Output the (x, y) coordinate of the center of the cell containing the given text.  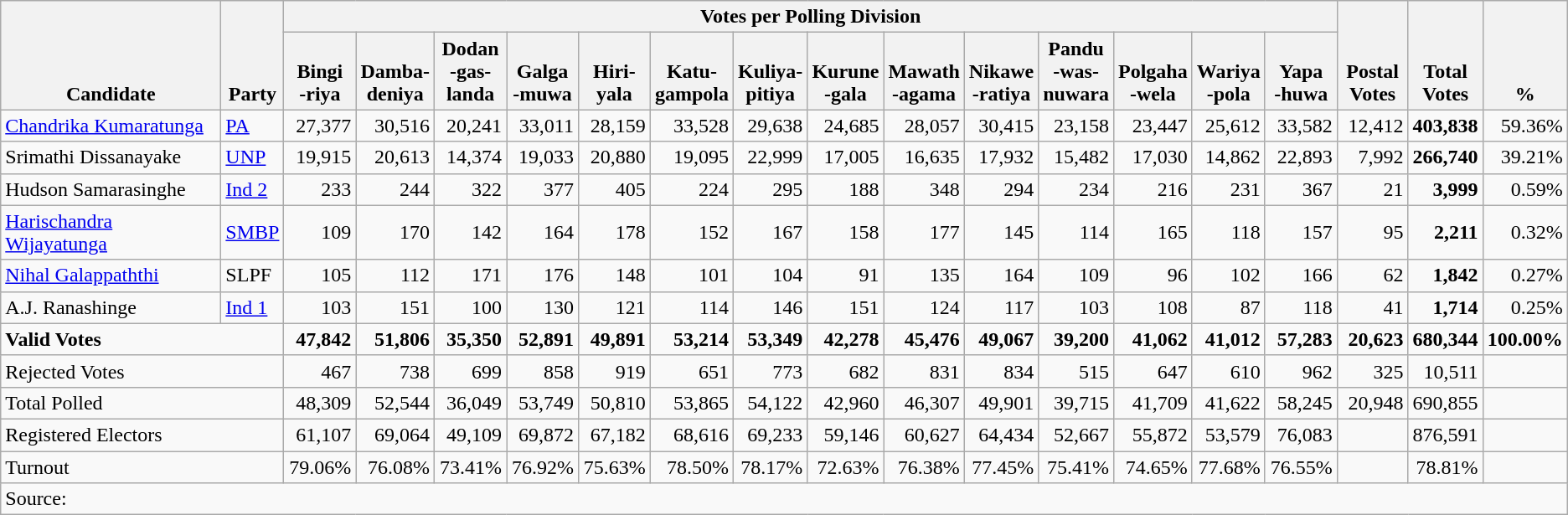
962 (1301, 371)
142 (471, 233)
29,638 (770, 126)
53,749 (543, 403)
16,635 (924, 157)
121 (614, 307)
Nikawe-ratiya (1001, 71)
244 (395, 189)
27,377 (320, 126)
Pandu-was-nuwara (1076, 71)
76.92% (543, 466)
UNP (253, 157)
41,012 (1228, 339)
Harischandra Wijayatunga (111, 233)
101 (692, 276)
322 (471, 189)
Hiri-yala (614, 71)
41,062 (1153, 339)
233 (320, 189)
30,415 (1001, 126)
20,948 (1372, 403)
Bingi-riya (320, 71)
24,685 (846, 126)
651 (692, 371)
42,278 (846, 339)
Total Votes (1446, 55)
51,806 (395, 339)
146 (770, 307)
102 (1228, 276)
SMBP (253, 233)
76.08% (395, 466)
377 (543, 189)
158 (846, 233)
12,412 (1372, 126)
49,901 (1001, 403)
68,616 (692, 435)
47,842 (320, 339)
58,245 (1301, 403)
36,049 (471, 403)
100.00% (1524, 339)
30,516 (395, 126)
49,109 (471, 435)
105 (320, 276)
53,349 (770, 339)
15,482 (1076, 157)
403,838 (1446, 126)
Yapa-huwa (1301, 71)
834 (1001, 371)
176 (543, 276)
39,200 (1076, 339)
76,083 (1301, 435)
165 (1153, 233)
14,862 (1228, 157)
Candidate (111, 55)
69,872 (543, 435)
54,122 (770, 403)
61,107 (320, 435)
52,667 (1076, 435)
Votes per Polling Division (811, 17)
20,613 (395, 157)
Ind 1 (253, 307)
78.81% (1446, 466)
19,095 (692, 157)
21 (1372, 189)
45,476 (924, 339)
60,627 (924, 435)
234 (1076, 189)
Kurune-gala (846, 71)
PostalVotes (1372, 55)
53,214 (692, 339)
295 (770, 189)
188 (846, 189)
167 (770, 233)
33,528 (692, 126)
148 (614, 276)
152 (692, 233)
33,582 (1301, 126)
Registered Electors (142, 435)
95 (1372, 233)
0.27% (1524, 276)
831 (924, 371)
157 (1301, 233)
96 (1153, 276)
178 (614, 233)
25,612 (1228, 126)
Katu-gampola (692, 71)
69,233 (770, 435)
Ind 2 (253, 189)
22,893 (1301, 157)
75.41% (1076, 466)
42,960 (846, 403)
1,714 (1446, 307)
64,434 (1001, 435)
348 (924, 189)
Kuliya-pitiya (770, 71)
876,591 (1446, 435)
49,891 (614, 339)
67,182 (614, 435)
17,030 (1153, 157)
647 (1153, 371)
76.38% (924, 466)
Source: (784, 499)
10,511 (1446, 371)
59,146 (846, 435)
170 (395, 233)
49,067 (1001, 339)
41,622 (1228, 403)
3,999 (1446, 189)
682 (846, 371)
19,033 (543, 157)
224 (692, 189)
171 (471, 276)
48,309 (320, 403)
858 (543, 371)
23,447 (1153, 126)
41 (1372, 307)
Damba-deniya (395, 71)
20,241 (471, 126)
515 (1076, 371)
1,842 (1446, 276)
135 (924, 276)
78.17% (770, 466)
680,344 (1446, 339)
77.45% (1001, 466)
Hudson Samarasinghe (111, 189)
0.32% (1524, 233)
62 (1372, 276)
7,992 (1372, 157)
75.63% (614, 466)
53,865 (692, 403)
145 (1001, 233)
166 (1301, 276)
39,715 (1076, 403)
69,064 (395, 435)
Nihal Galappaththi (111, 276)
46,307 (924, 403)
266,740 (1446, 157)
78.50% (692, 466)
467 (320, 371)
77.68% (1228, 466)
690,855 (1446, 403)
Galga-muwa (543, 71)
79.06% (320, 466)
PA (253, 126)
20,880 (614, 157)
Chandrika Kumaratunga (111, 126)
294 (1001, 189)
52,544 (395, 403)
919 (614, 371)
773 (770, 371)
Turnout (142, 466)
53,579 (1228, 435)
55,872 (1153, 435)
% (1524, 55)
35,350 (471, 339)
Dodan-gas-landa (471, 71)
20,623 (1372, 339)
22,999 (770, 157)
Srimathi Dissanayake (111, 157)
177 (924, 233)
91 (846, 276)
Rejected Votes (142, 371)
130 (543, 307)
52,891 (543, 339)
14,374 (471, 157)
73.41% (471, 466)
17,932 (1001, 157)
0.25% (1524, 307)
112 (395, 276)
28,057 (924, 126)
108 (1153, 307)
28,159 (614, 126)
76.55% (1301, 466)
A.J. Ranashinge (111, 307)
Total Polled (142, 403)
325 (1372, 371)
610 (1228, 371)
100 (471, 307)
41,709 (1153, 403)
2,211 (1446, 233)
SLPF (253, 276)
231 (1228, 189)
117 (1001, 307)
23,158 (1076, 126)
Wariya-pola (1228, 71)
19,915 (320, 157)
699 (471, 371)
50,810 (614, 403)
Mawath-agama (924, 71)
104 (770, 276)
74.65% (1153, 466)
17,005 (846, 157)
33,011 (543, 126)
Valid Votes (142, 339)
124 (924, 307)
0.59% (1524, 189)
738 (395, 371)
367 (1301, 189)
405 (614, 189)
Party (253, 55)
57,283 (1301, 339)
Polgaha-wela (1153, 71)
39.21% (1524, 157)
72.63% (846, 466)
87 (1228, 307)
59.36% (1524, 126)
216 (1153, 189)
